Extract the [X, Y] coordinate from the center of the cell holding the provided text.  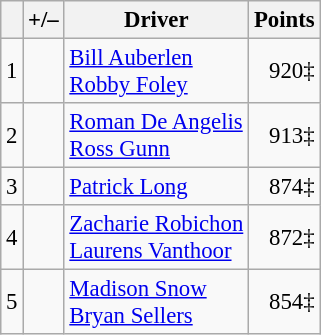
Zacharie Robichon Laurens Vanthoor [156, 238]
+/– [44, 20]
Driver [156, 20]
2 [12, 136]
Points [284, 20]
874‡ [284, 187]
920‡ [284, 72]
1 [12, 72]
5 [12, 302]
Patrick Long [156, 187]
3 [12, 187]
Madison Snow Bryan Sellers [156, 302]
Bill Auberlen Robby Foley [156, 72]
872‡ [284, 238]
913‡ [284, 136]
854‡ [284, 302]
Roman De Angelis Ross Gunn [156, 136]
4 [12, 238]
